Return the [x, y] coordinate for the center point of the cell that contains the specified text.  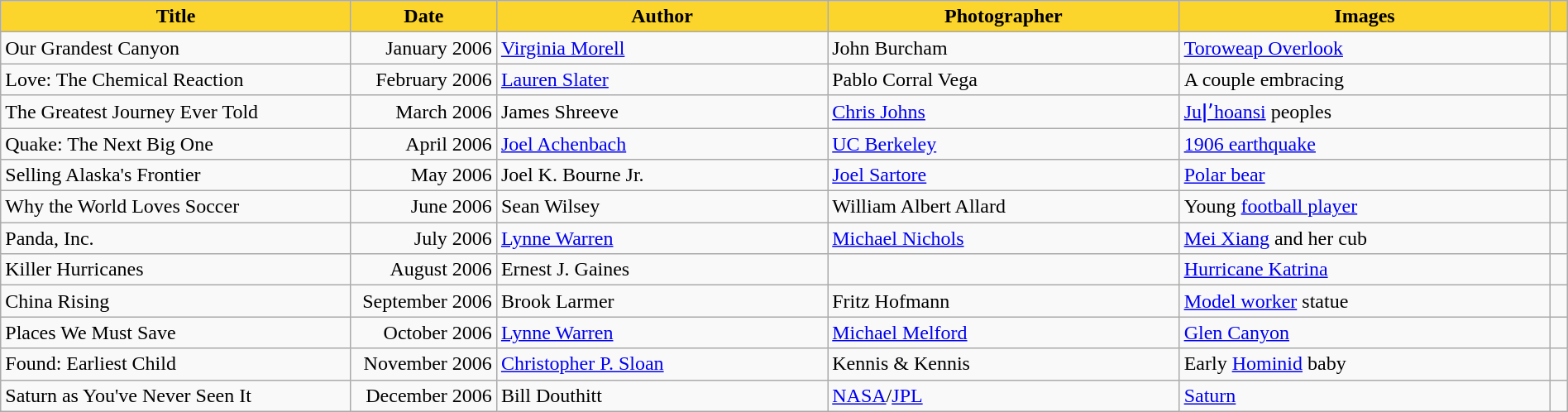
Early Hominid baby [1365, 364]
Panda, Inc. [176, 238]
Photographer [1004, 17]
Places We Must Save [176, 333]
Young football player [1365, 207]
September 2006 [423, 301]
Quake: The Next Big One [176, 143]
July 2006 [423, 238]
Virginia Morell [662, 48]
Mei Xiang and her cub [1365, 238]
Bill Douthitt [662, 395]
Found: Earliest Child [176, 364]
October 2006 [423, 333]
Sean Wilsey [662, 207]
January 2006 [423, 48]
UC Berkeley [1004, 143]
Our Grandest Canyon [176, 48]
Killer Hurricanes [176, 270]
Lauren Slater [662, 79]
Toroweap Overlook [1365, 48]
James Shreeve [662, 112]
1906 earthquake [1365, 143]
Michael Melford [1004, 333]
Title [176, 17]
Hurricane Katrina [1365, 270]
Glen Canyon [1365, 333]
Images [1365, 17]
Joel Sartore [1004, 175]
Saturn [1365, 395]
April 2006 [423, 143]
Ernest J. Gaines [662, 270]
Model worker statue [1365, 301]
Selling Alaska's Frontier [176, 175]
November 2006 [423, 364]
The Greatest Journey Ever Told [176, 112]
Chris Johns [1004, 112]
Saturn as You've Never Seen It [176, 395]
May 2006 [423, 175]
Pablo Corral Vega [1004, 79]
Why the World Loves Soccer [176, 207]
June 2006 [423, 207]
Date [423, 17]
China Rising [176, 301]
Juǀʼhoansi peoples [1365, 112]
Fritz Hofmann [1004, 301]
February 2006 [423, 79]
Joel K. Bourne Jr. [662, 175]
Love: The Chemical Reaction [176, 79]
A couple embracing [1365, 79]
Polar bear [1365, 175]
August 2006 [423, 270]
Kennis & Kennis [1004, 364]
Author [662, 17]
John Burcham [1004, 48]
March 2006 [423, 112]
December 2006 [423, 395]
Brook Larmer [662, 301]
Christopher P. Sloan [662, 364]
NASA/JPL [1004, 395]
Joel Achenbach [662, 143]
Michael Nichols [1004, 238]
William Albert Allard [1004, 207]
